Find where the given text appears and provide that cell's center as [x, y] coordinate. 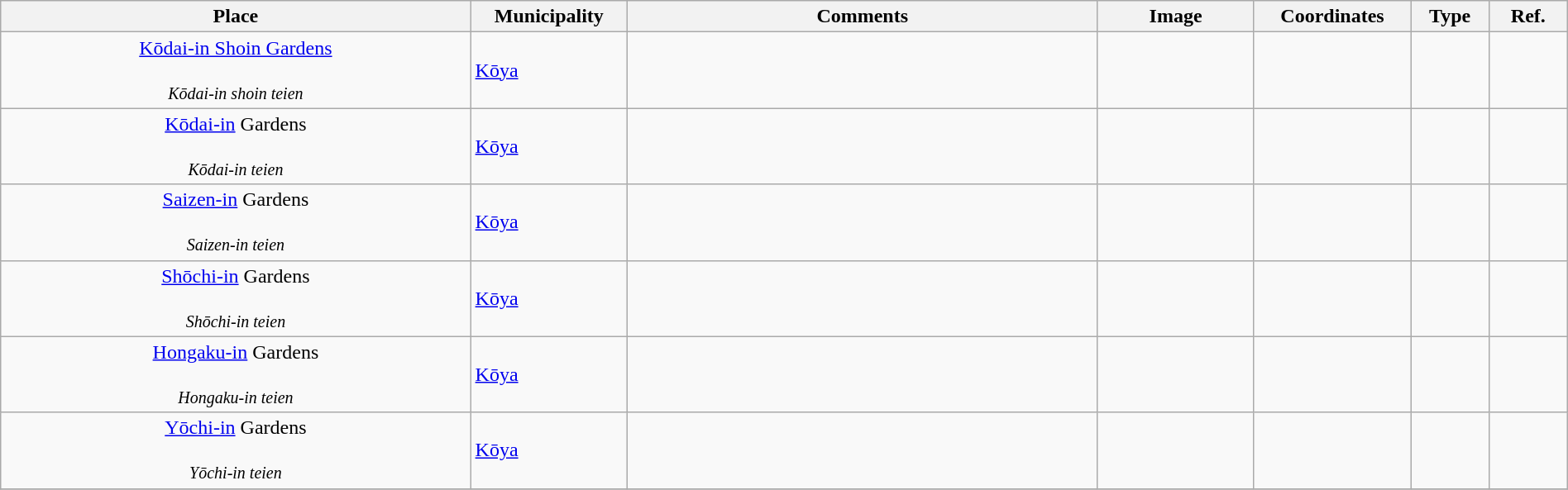
Place [236, 17]
Municipality [549, 17]
Coordinates [1331, 17]
Yōchi-in GardensYōchi-in teien [236, 450]
Type [1451, 17]
Saizen-in GardensSaizen-in teien [236, 222]
Shōchi-in GardensShōchi-in teien [236, 298]
Image [1176, 17]
Comments [863, 17]
Ref. [1528, 17]
Hongaku-in GardensHongaku-in teien [236, 374]
Kōdai-in Shoin GardensKōdai-in shoin teien [236, 70]
Kōdai-in GardensKōdai-in teien [236, 146]
